Pinpoint the cell where the given text exists, returning its [X, Y] midpoint coordinate. 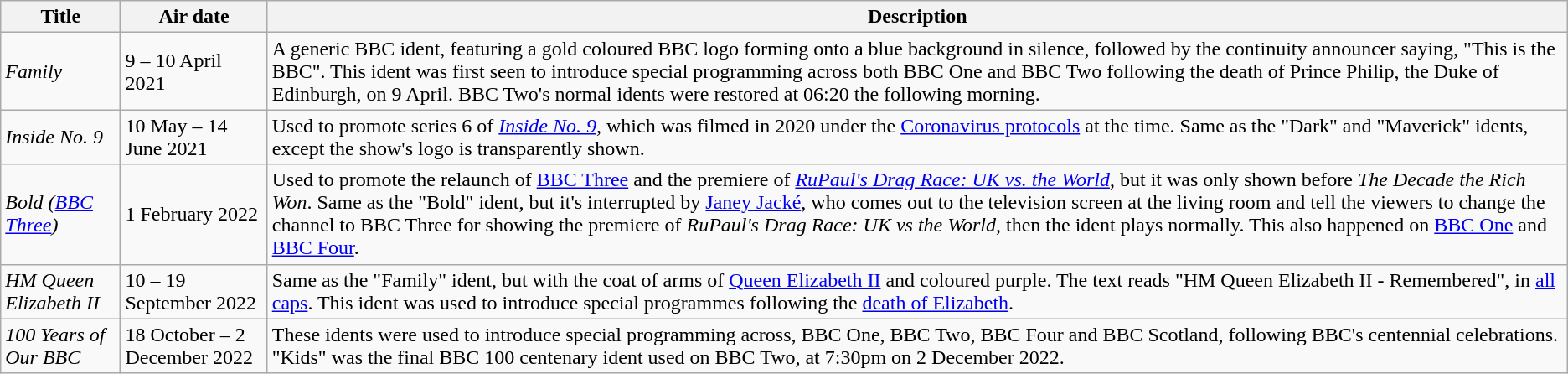
18 October – 2 December 2022 [194, 345]
Bold (BBC Three) [60, 215]
100 Years of Our BBC [60, 345]
10 – 19 September 2022 [194, 292]
Inside No. 9 [60, 138]
HM Queen Elizabeth II [60, 292]
Title [60, 17]
9 – 10 April 2021 [194, 71]
10 May – 14 June 2021 [194, 138]
Description [917, 17]
Family [60, 71]
Air date [194, 17]
1 February 2022 [194, 215]
